For the text-containing cell, return its midpoint in (X, Y) coordinate format. 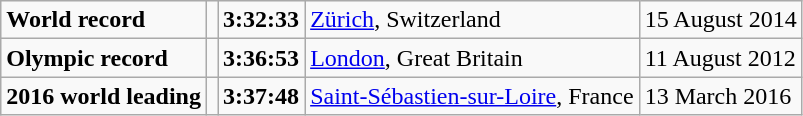
3:37:48 (262, 96)
13 March 2016 (720, 96)
11 August 2012 (720, 58)
Olympic record (104, 58)
3:32:33 (262, 20)
Saint-Sébastien-sur-Loire, France (472, 96)
London, Great Britain (472, 58)
3:36:53 (262, 58)
2016 world leading (104, 96)
Zürich, Switzerland (472, 20)
15 August 2014 (720, 20)
World record (104, 20)
